Search for the cell housing the specified text and yield its [X, Y] center coordinate. 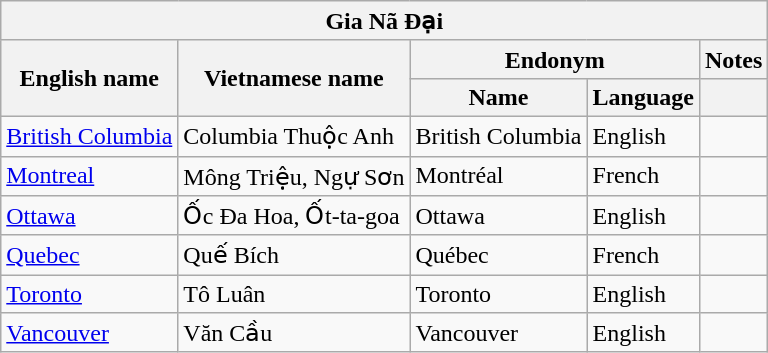
Montreal [90, 176]
Tô Luân [294, 294]
English name [90, 78]
Endonym [555, 59]
Quế Bích [294, 255]
Québec [498, 255]
Mông Triệu, Ngự Sơn [294, 176]
Gia Nã Đại [384, 21]
Vietnamese name [294, 78]
Language [643, 97]
Ốc Đa Hoa, Ốt-ta-goa [294, 216]
Columbia Thuộc Anh [294, 136]
Name [498, 97]
Văn Cầu [294, 333]
Montréal [498, 176]
Quebec [90, 255]
Notes [733, 59]
